Pinpoint the cell where the given text exists, returning its (X, Y) midpoint coordinate. 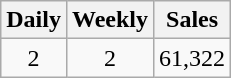
61,322 (192, 58)
Weekly (110, 20)
Daily (34, 20)
Sales (192, 20)
